Search for the cell housing the specified text and yield its [x, y] center coordinate. 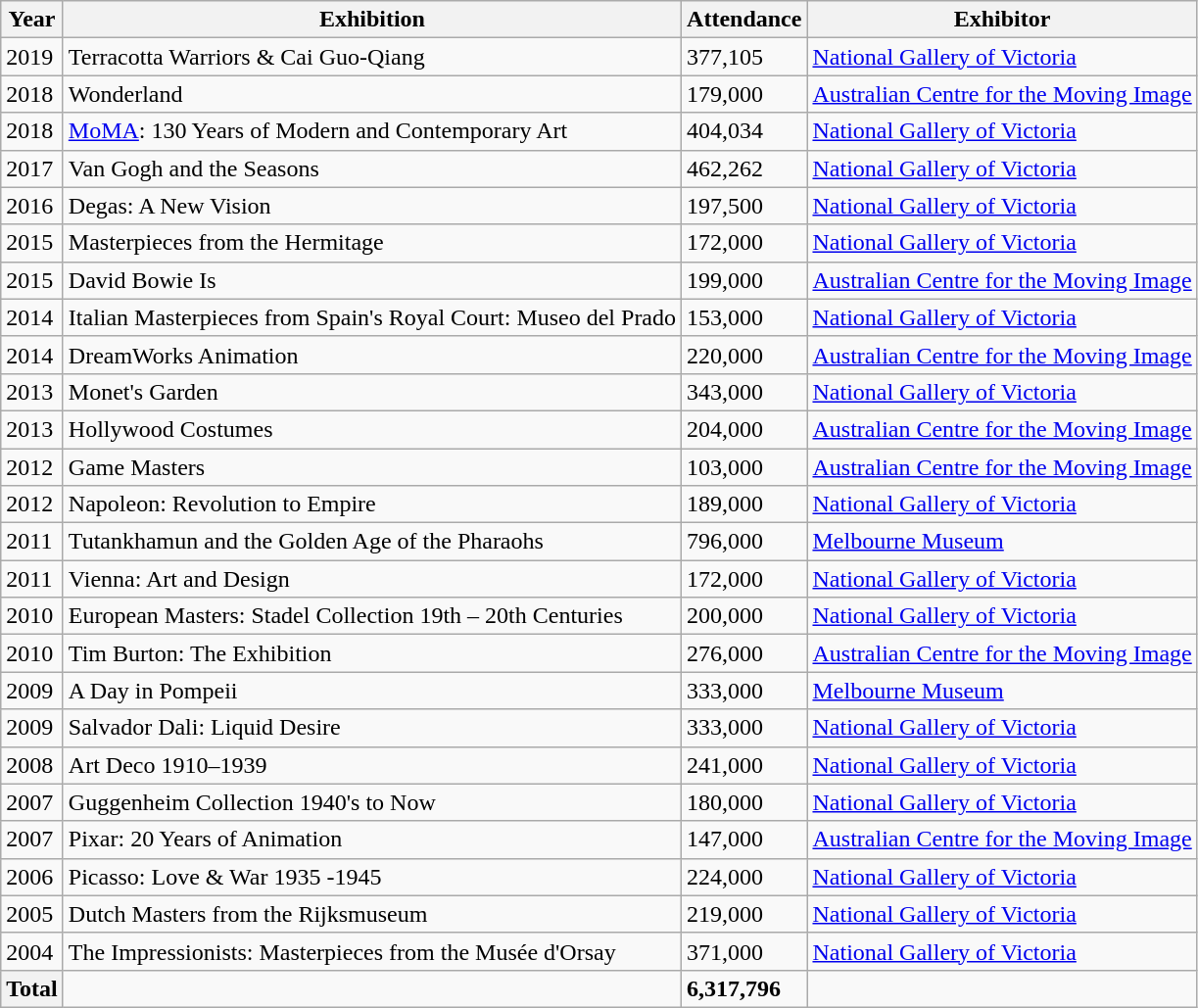
The Impressionists: Masterpieces from the Musée d'Orsay [372, 951]
2006 [32, 877]
2019 [32, 57]
MoMA: 130 Years of Modern and Contemporary Art [372, 131]
377,105 [744, 57]
220,000 [744, 355]
197,500 [744, 206]
Tim Burton: The Exhibition [372, 653]
Italian Masterpieces from Spain's Royal Court: Museo del Prado [372, 317]
Total [32, 988]
Exhibitor [1002, 20]
Pixar: 20 Years of Animation [372, 840]
276,000 [744, 653]
Exhibition [372, 20]
179,000 [744, 94]
404,034 [744, 131]
DreamWorks Animation [372, 355]
Masterpieces from the Hermitage [372, 243]
2004 [32, 951]
Attendance [744, 20]
Salvador Dali: Liquid Desire [372, 728]
Game Masters [372, 467]
Year [32, 20]
147,000 [744, 840]
219,000 [744, 914]
Wonderland [372, 94]
796,000 [744, 542]
343,000 [744, 392]
Art Deco 1910–1939 [372, 765]
204,000 [744, 429]
2017 [32, 168]
European Masters: Stadel Collection 19th – 20th Centuries [372, 616]
Degas: A New Vision [372, 206]
189,000 [744, 504]
199,000 [744, 280]
Dutch Masters from the Rijksmuseum [372, 914]
2016 [32, 206]
Terracotta Warriors & Cai Guo-Qiang [372, 57]
Picasso: Love & War 1935 -1945 [372, 877]
6,317,796 [744, 988]
2005 [32, 914]
Guggenheim Collection 1940's to Now [372, 802]
2008 [32, 765]
180,000 [744, 802]
Tutankhamun and the Golden Age of the Pharaohs [372, 542]
200,000 [744, 616]
462,262 [744, 168]
241,000 [744, 765]
153,000 [744, 317]
Vienna: Art and Design [372, 579]
Napoleon: Revolution to Empire [372, 504]
David Bowie Is [372, 280]
371,000 [744, 951]
Van Gogh and the Seasons [372, 168]
A Day in Pompeii [372, 691]
Hollywood Costumes [372, 429]
103,000 [744, 467]
224,000 [744, 877]
Monet's Garden [372, 392]
